Capture the cell that displays the provided text and extract its (X, Y) central coordinate. 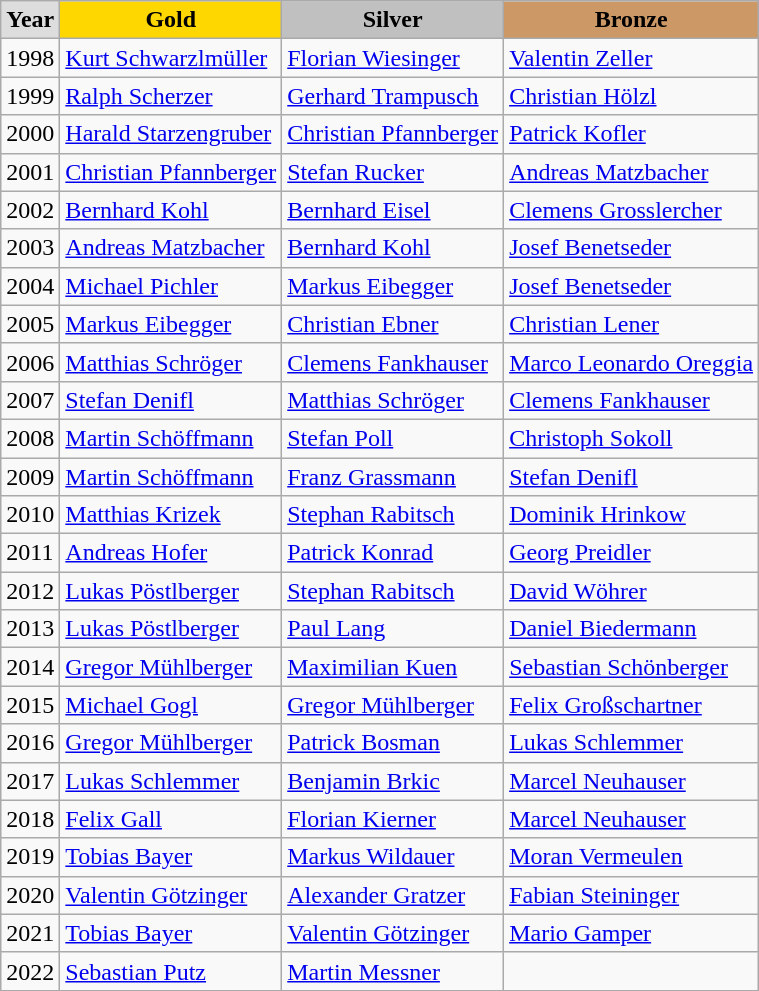
2008 (30, 438)
Franz Grassmann (393, 477)
2010 (30, 515)
2014 (30, 667)
2022 (30, 971)
Florian Wiesinger (393, 58)
David Wöhrer (632, 591)
Ralph Scherzer (171, 96)
Paul Lang (393, 629)
Patrick Bosman (393, 743)
Bernhard Eisel (393, 210)
2003 (30, 248)
2007 (30, 400)
2001 (30, 172)
Michael Pichler (171, 286)
Valentin Zeller (632, 58)
Christian Hölzl (632, 96)
Clemens Grosslercher (632, 210)
Patrick Konrad (393, 553)
Christian Ebner (393, 324)
Silver (393, 20)
Dominik Hrinkow (632, 515)
2019 (30, 857)
1998 (30, 58)
Year (30, 20)
2017 (30, 781)
Florian Kierner (393, 819)
Daniel Biedermann (632, 629)
Gerhard Trampusch (393, 96)
2009 (30, 477)
Matthias Krizek (171, 515)
2011 (30, 553)
Maximilian Kuen (393, 667)
Felix Gall (171, 819)
Georg Preidler (632, 553)
Markus Wildauer (393, 857)
Benjamin Brkic (393, 781)
Patrick Kofler (632, 134)
2012 (30, 591)
Kurt Schwarzlmüller (171, 58)
2002 (30, 210)
Moran Vermeulen (632, 857)
Alexander Gratzer (393, 895)
Mario Gamper (632, 933)
2020 (30, 895)
Martin Messner (393, 971)
2018 (30, 819)
Christian Lener (632, 324)
Stefan Poll (393, 438)
Christoph Sokoll (632, 438)
2015 (30, 705)
Fabian Steininger (632, 895)
2021 (30, 933)
2013 (30, 629)
2004 (30, 286)
Andreas Hofer (171, 553)
Gold (171, 20)
Sebastian Putz (171, 971)
Felix Großschartner (632, 705)
1999 (30, 96)
2005 (30, 324)
Bronze (632, 20)
Harald Starzengruber (171, 134)
Michael Gogl (171, 705)
Marco Leonardo Oreggia (632, 362)
2006 (30, 362)
Stefan Rucker (393, 172)
2016 (30, 743)
2000 (30, 134)
Sebastian Schönberger (632, 667)
